Pinpoint the cell where the given text exists, returning its (X, Y) midpoint coordinate. 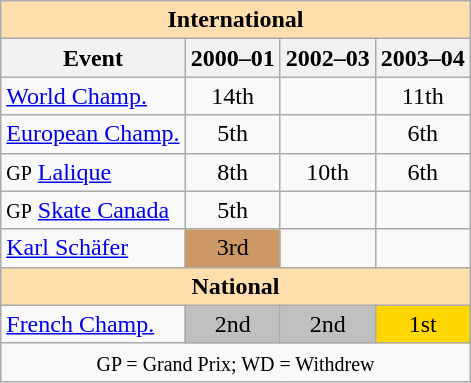
GP Lalique (93, 172)
11th (422, 96)
International (236, 20)
2000–01 (232, 58)
French Champ. (93, 324)
10th (328, 172)
European Champ. (93, 134)
GP Skate Canada (93, 210)
1st (422, 324)
National (236, 286)
8th (232, 172)
3rd (232, 248)
2002–03 (328, 58)
GP = Grand Prix; WD = Withdrew (236, 362)
2003–04 (422, 58)
Event (93, 58)
14th (232, 96)
World Champ. (93, 96)
Karl Schäfer (93, 248)
